Extract the [X, Y] coordinate from the center of the cell holding the provided text.  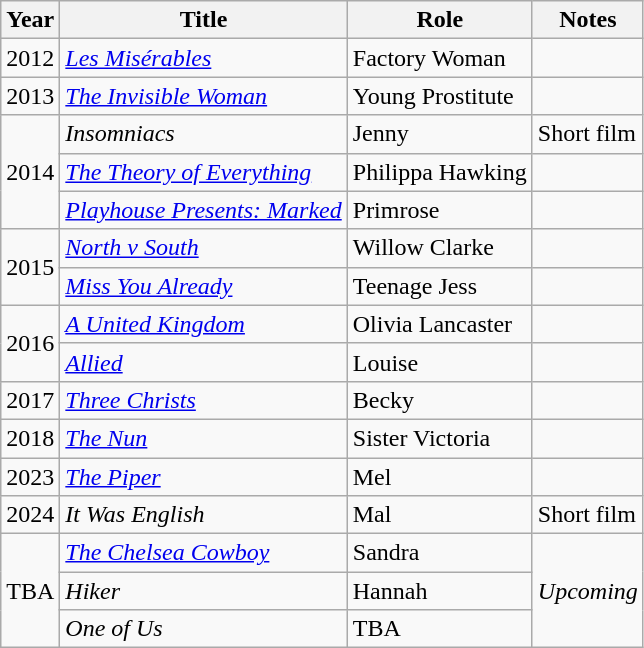
2018 [30, 438]
Sandra [440, 553]
Notes [588, 20]
Jenny [440, 134]
2013 [30, 96]
Year [30, 20]
Insomniacs [204, 134]
Allied [204, 362]
Willow Clarke [440, 248]
2012 [30, 58]
Mal [440, 515]
Miss You Already [204, 286]
Title [204, 20]
2024 [30, 515]
Factory Woman [440, 58]
One of Us [204, 629]
Olivia Lancaster [440, 324]
Becky [440, 400]
Upcoming [588, 591]
The Invisible Woman [204, 96]
The Piper [204, 477]
Hiker [204, 591]
Hannah [440, 591]
The Chelsea Cowboy [204, 553]
Three Christs [204, 400]
Playhouse Presents: Marked [204, 210]
A United Kingdom [204, 324]
2023 [30, 477]
Primrose [440, 210]
The Theory of Everything [204, 172]
It Was English [204, 515]
2014 [30, 172]
2016 [30, 343]
Les Misérables [204, 58]
Louise [440, 362]
Teenage Jess [440, 286]
North v South [204, 248]
Young Prostitute [440, 96]
2017 [30, 400]
Philippa Hawking [440, 172]
Role [440, 20]
Sister Victoria [440, 438]
The Nun [204, 438]
Mel [440, 477]
2015 [30, 267]
